Return the (x, y) coordinate for the center point of the cell that contains the specified text.  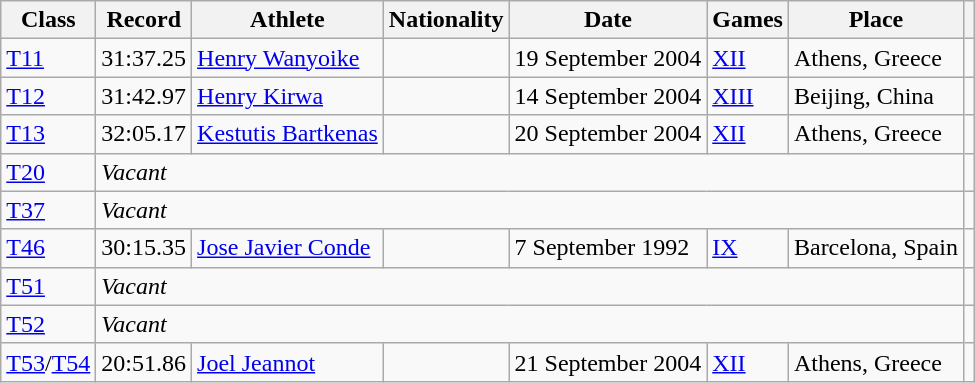
20:51.86 (144, 362)
Jose Javier Conde (288, 248)
T12 (48, 96)
T51 (48, 286)
Place (876, 20)
Nationality (446, 20)
T11 (48, 58)
T13 (48, 134)
T52 (48, 324)
Games (748, 20)
31:42.97 (144, 96)
31:37.25 (144, 58)
7 September 1992 (608, 248)
19 September 2004 (608, 58)
Class (48, 20)
Kestutis Bartkenas (288, 134)
21 September 2004 (608, 362)
T53/T54 (48, 362)
Date (608, 20)
T46 (48, 248)
T37 (48, 210)
Joel Jeannot (288, 362)
T20 (48, 172)
20 September 2004 (608, 134)
Athlete (288, 20)
32:05.17 (144, 134)
IX (748, 248)
30:15.35 (144, 248)
Record (144, 20)
XIII (748, 96)
Beijing, China (876, 96)
Henry Wanyoike (288, 58)
Henry Kirwa (288, 96)
Barcelona, Spain (876, 248)
14 September 2004 (608, 96)
